Determine the [x, y] coordinate at the center of the cell enclosing the given text.  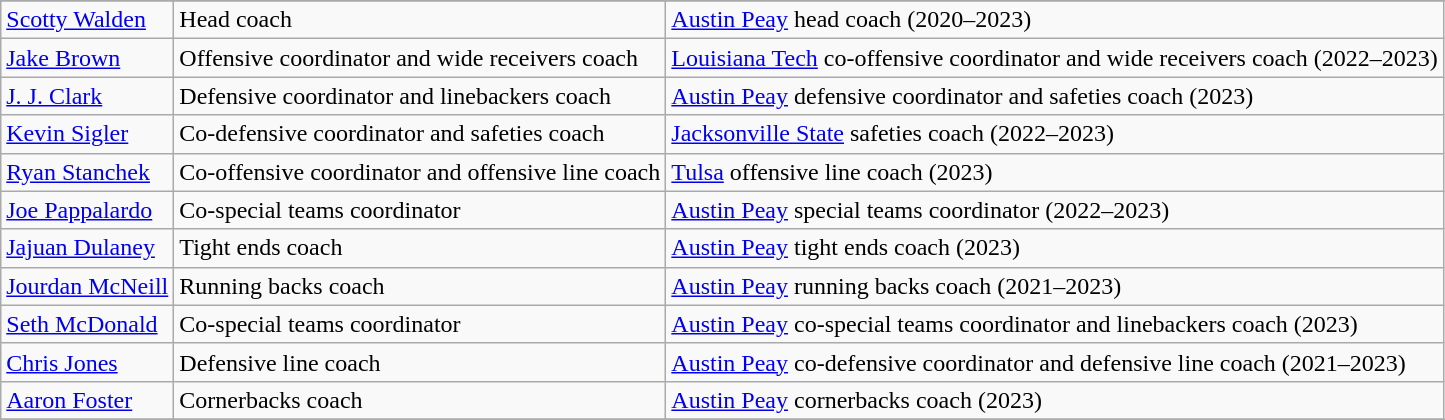
J. J. Clark [88, 96]
Head coach [420, 20]
Aaron Foster [88, 400]
Austin Peay cornerbacks coach (2023) [1055, 400]
Jourdan McNeill [88, 286]
Cornerbacks coach [420, 400]
Scotty Walden [88, 20]
Jake Brown [88, 58]
Defensive line coach [420, 362]
Jajuan Dulaney [88, 248]
Offensive coordinator and wide receivers coach [420, 58]
Seth McDonald [88, 324]
Chris Jones [88, 362]
Austin Peay head coach (2020–2023) [1055, 20]
Austin Peay tight ends coach (2023) [1055, 248]
Austin Peay co-defensive coordinator and defensive line coach (2021–2023) [1055, 362]
Ryan Stanchek [88, 172]
Austin Peay running backs coach (2021–2023) [1055, 286]
Tight ends coach [420, 248]
Co-defensive coordinator and safeties coach [420, 134]
Jacksonville State safeties coach (2022–2023) [1055, 134]
Defensive coordinator and linebackers coach [420, 96]
Co-offensive coordinator and offensive line coach [420, 172]
Austin Peay defensive coordinator and safeties coach (2023) [1055, 96]
Louisiana Tech co-offensive coordinator and wide receivers coach (2022–2023) [1055, 58]
Joe Pappalardo [88, 210]
Kevin Sigler [88, 134]
Austin Peay special teams coordinator (2022–2023) [1055, 210]
Austin Peay co-special teams coordinator and linebackers coach (2023) [1055, 324]
Tulsa offensive line coach (2023) [1055, 172]
Running backs coach [420, 286]
